Identify which cell holds the provided text, then report its [x, y] central coordinate. 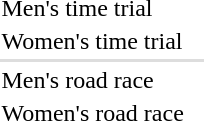
Men's road race [92, 80]
Women's time trial [92, 41]
